Extract the (X, Y) coordinate from the center of the cell holding the provided text.  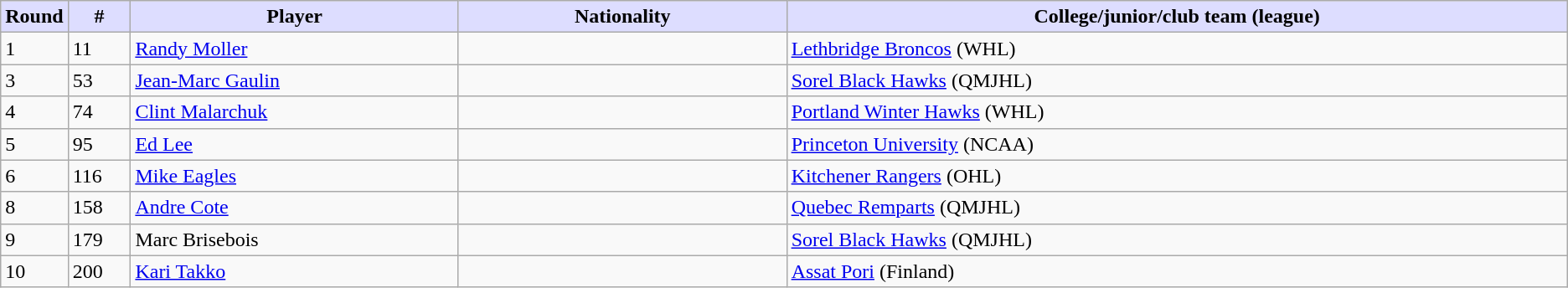
10 (34, 271)
53 (99, 80)
Jean-Marc Gaulin (295, 80)
College/junior/club team (league) (1177, 17)
158 (99, 208)
Princeton University (NCAA) (1177, 144)
Nationality (622, 17)
3 (34, 80)
Kari Takko (295, 271)
179 (99, 239)
Clint Malarchuk (295, 112)
Mike Eagles (295, 176)
Portland Winter Hawks (WHL) (1177, 112)
Randy Moller (295, 49)
116 (99, 176)
5 (34, 144)
Andre Cote (295, 208)
4 (34, 112)
Round (34, 17)
95 (99, 144)
200 (99, 271)
74 (99, 112)
11 (99, 49)
6 (34, 176)
8 (34, 208)
Quebec Remparts (QMJHL) (1177, 208)
Marc Brisebois (295, 239)
Ed Lee (295, 144)
1 (34, 49)
Assat Pori (Finland) (1177, 271)
Lethbridge Broncos (WHL) (1177, 49)
Kitchener Rangers (OHL) (1177, 176)
9 (34, 239)
# (99, 17)
Player (295, 17)
